Pinpoint the cell where the given text exists, returning its [x, y] midpoint coordinate. 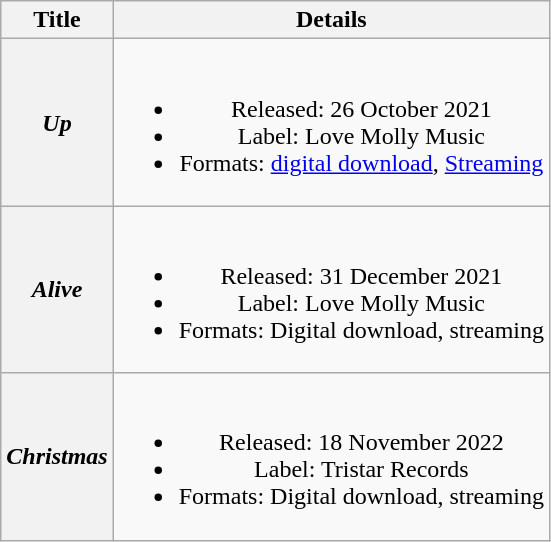
Released: 26 October 2021Label: Love Molly MusicFormats: digital download, Streaming [331, 122]
Christmas [57, 456]
Released: 18 November 2022Label: Tristar RecordsFormats: Digital download, streaming [331, 456]
Up [57, 122]
Title [57, 20]
Released: 31 December 2021Label: Love Molly MusicFormats: Digital download, streaming [331, 290]
Alive [57, 290]
Details [331, 20]
